Locate the cell with the specified text and output its [x, y] center coordinate. 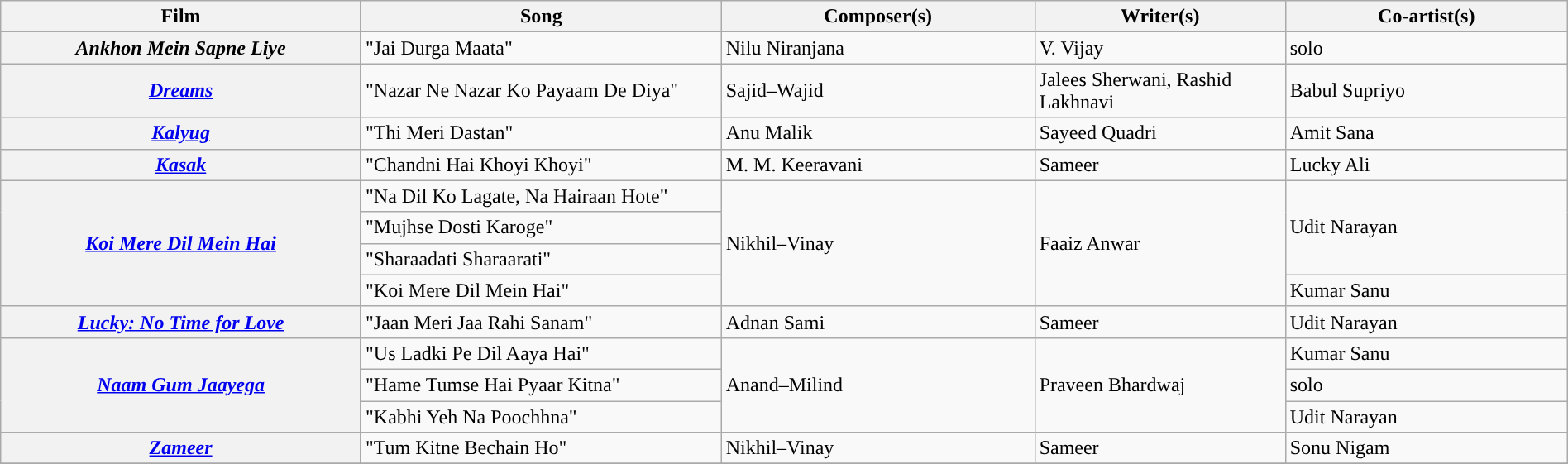
Song [541, 17]
"Sharaadati Sharaarati" [541, 259]
Anand–Milind [878, 385]
"Koi Mere Dil Mein Hai" [541, 290]
Lucky: No Time for Love [181, 322]
Anu Malik [878, 133]
Naam Gum Jaayega [181, 385]
"Mujhse Dosti Karoge" [541, 227]
"Hame Tumse Hai Pyaar Kitna" [541, 385]
M. M. Keeravani [878, 165]
Composer(s) [878, 17]
Dreams [181, 91]
Koi Mere Dil Mein Hai [181, 243]
V. Vijay [1159, 48]
Lucky Ali [1426, 165]
"Thi Meri Dastan" [541, 133]
"Tum Kitne Bechain Ho" [541, 448]
Sajid–Wajid [878, 91]
"Jai Durga Maata" [541, 48]
"Na Dil Ko Lagate, Na Hairaan Hote" [541, 196]
Praveen Bhardwaj [1159, 385]
Kasak [181, 165]
"Nazar Ne Nazar Ko Payaam De Diya" [541, 91]
Film [181, 17]
Co-artist(s) [1426, 17]
Zameer [181, 448]
Sonu Nigam [1426, 448]
"Kabhi Yeh Na Poochhna" [541, 416]
Babul Supriyo [1426, 91]
Kalyug [181, 133]
Ankhon Mein Sapne Liye [181, 48]
"Chandni Hai Khoyi Khoyi" [541, 165]
Jalees Sherwani, Rashid Lakhnavi [1159, 91]
Sayeed Quadri [1159, 133]
Faaiz Anwar [1159, 243]
Amit Sana [1426, 133]
Writer(s) [1159, 17]
"Us Ladki Pe Dil Aaya Hai" [541, 353]
"Jaan Meri Jaa Rahi Sanam" [541, 322]
Nilu Niranjana [878, 48]
Adnan Sami [878, 322]
